Output the (X, Y) coordinate of the center of the cell containing the given text.  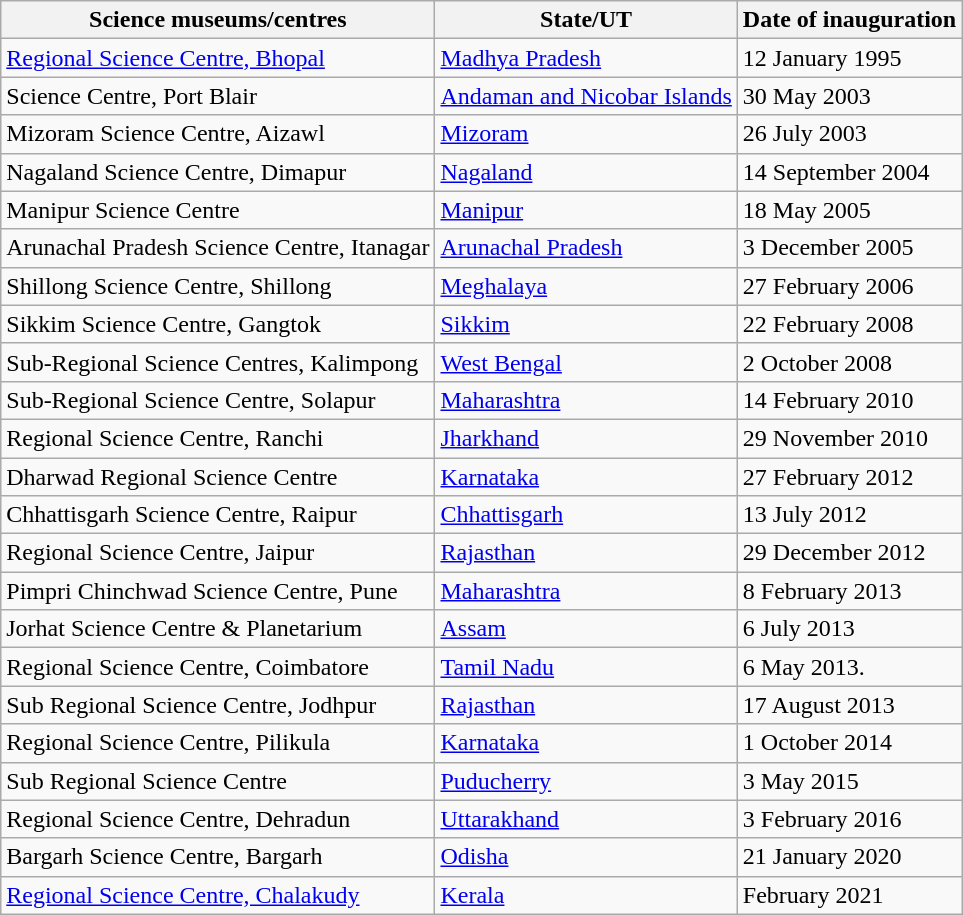
Mizoram (586, 134)
Regional Science Centre, Jaipur (218, 553)
Nagaland (586, 172)
Regional Science Centre, Chalakudy (218, 895)
Jharkhand (586, 438)
Sub-Regional Science Centre, Solapur (218, 400)
Andaman and Nicobar Islands (586, 96)
12 January 1995 (849, 58)
Puducherry (586, 781)
Chhattisgarh (586, 515)
Regional Science Centre, Pilikula (218, 743)
Kerala (586, 895)
3 December 2005 (849, 248)
Sub Regional Science Centre, Jodhpur (218, 705)
Dharwad Regional Science Centre (218, 477)
27 February 2006 (849, 286)
8 February 2013 (849, 591)
30 May 2003 (849, 96)
14 February 2010 (849, 400)
18 May 2005 (849, 210)
February 2021 (849, 895)
Regional Science Centre, Coimbatore (218, 667)
State/UT (586, 20)
Sub Regional Science Centre (218, 781)
Assam (586, 629)
Chhattisgarh Science Centre, Raipur (218, 515)
22 February 2008 (849, 324)
West Bengal (586, 362)
Uttarakhand (586, 819)
Bargarh Science Centre, Bargarh (218, 857)
Sub-Regional Science Centres, Kalimpong (218, 362)
Manipur Science Centre (218, 210)
Tamil Nadu (586, 667)
21 January 2020 (849, 857)
Madhya Pradesh (586, 58)
Odisha (586, 857)
Mizoram Science Centre, Aizawl (218, 134)
Nagaland Science Centre, Dimapur (218, 172)
Regional Science Centre, Bhopal (218, 58)
6 July 2013 (849, 629)
Manipur (586, 210)
6 May 2013. (849, 667)
3 May 2015 (849, 781)
Meghalaya (586, 286)
Jorhat Science Centre & Planetarium (218, 629)
Pimpri Chinchwad Science Centre, Pune (218, 591)
2 October 2008 (849, 362)
Science Centre, Port Blair (218, 96)
27 February 2012 (849, 477)
Date of inauguration (849, 20)
Arunachal Pradesh (586, 248)
14 September 2004 (849, 172)
Regional Science Centre, Ranchi (218, 438)
Arunachal Pradesh Science Centre, Itanagar (218, 248)
Sikkim Science Centre, Gangtok (218, 324)
3 February 2016 (849, 819)
Science museums/centres (218, 20)
29 December 2012 (849, 553)
1 October 2014 (849, 743)
Sikkim (586, 324)
Shillong Science Centre, Shillong (218, 286)
13 July 2012 (849, 515)
17 August 2013 (849, 705)
29 November 2010 (849, 438)
Regional Science Centre, Dehradun (218, 819)
26 July 2003 (849, 134)
